Find where the given text appears and provide that cell's center as [X, Y] coordinate. 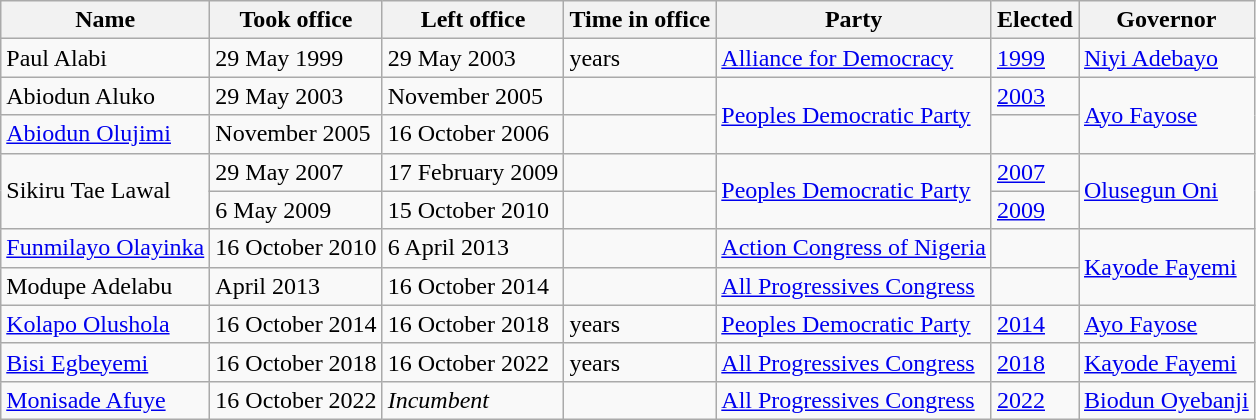
2007 [1034, 172]
Abiodun Olujimi [106, 134]
Bisi Egbeyemi [106, 362]
2003 [1034, 96]
Elected [1034, 20]
Niyi Adebayo [1166, 58]
Time in office [640, 20]
2022 [1034, 400]
6 May 2009 [296, 210]
Governor [1166, 20]
Kolapo Olushola [106, 324]
16 October 2006 [473, 134]
15 October 2010 [473, 210]
16 October 2010 [296, 248]
Party [854, 20]
2018 [1034, 362]
Sikiru Tae Lawal [106, 191]
Name [106, 20]
Took office [296, 20]
2009 [1034, 210]
April 2013 [296, 286]
2014 [1034, 324]
Modupe Adelabu [106, 286]
Monisade Afuye [106, 400]
Olusegun Oni [1166, 191]
1999 [1034, 58]
17 February 2009 [473, 172]
29 May 2007 [296, 172]
Incumbent [473, 400]
29 May 1999 [296, 58]
Funmilayo Olayinka [106, 248]
Biodun Oyebanji [1166, 400]
Alliance for Democracy [854, 58]
6 April 2013 [473, 248]
Left office [473, 20]
Abiodun Aluko [106, 96]
Paul Alabi [106, 58]
Action Congress of Nigeria [854, 248]
